Capture the cell that displays the provided text and extract its [x, y] central coordinate. 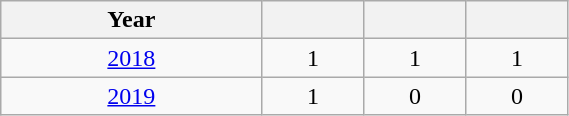
2018 [132, 58]
Year [132, 20]
2019 [132, 96]
